Scan for the cell matching the given text and deliver its (x, y) coordinate at center. 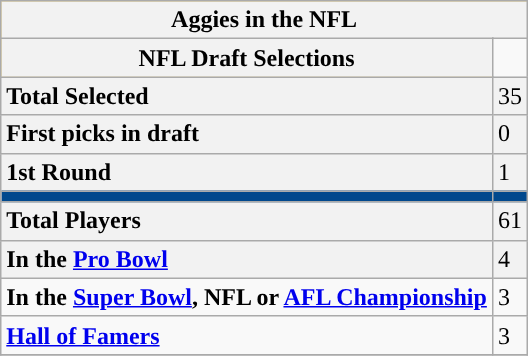
First picks in draft (247, 134)
Hall of Famers (247, 335)
0 (510, 134)
Total Selected (247, 96)
1 (510, 172)
In the Super Bowl, NFL or AFL Championship (247, 297)
1st Round (247, 172)
NFL Draft Selections (247, 58)
Aggies in the NFL (264, 20)
Total Players (247, 221)
4 (510, 259)
61 (510, 221)
In the Pro Bowl (247, 259)
35 (510, 96)
